Detect which cell encompasses the target text, then output its [x, y] center coordinate. 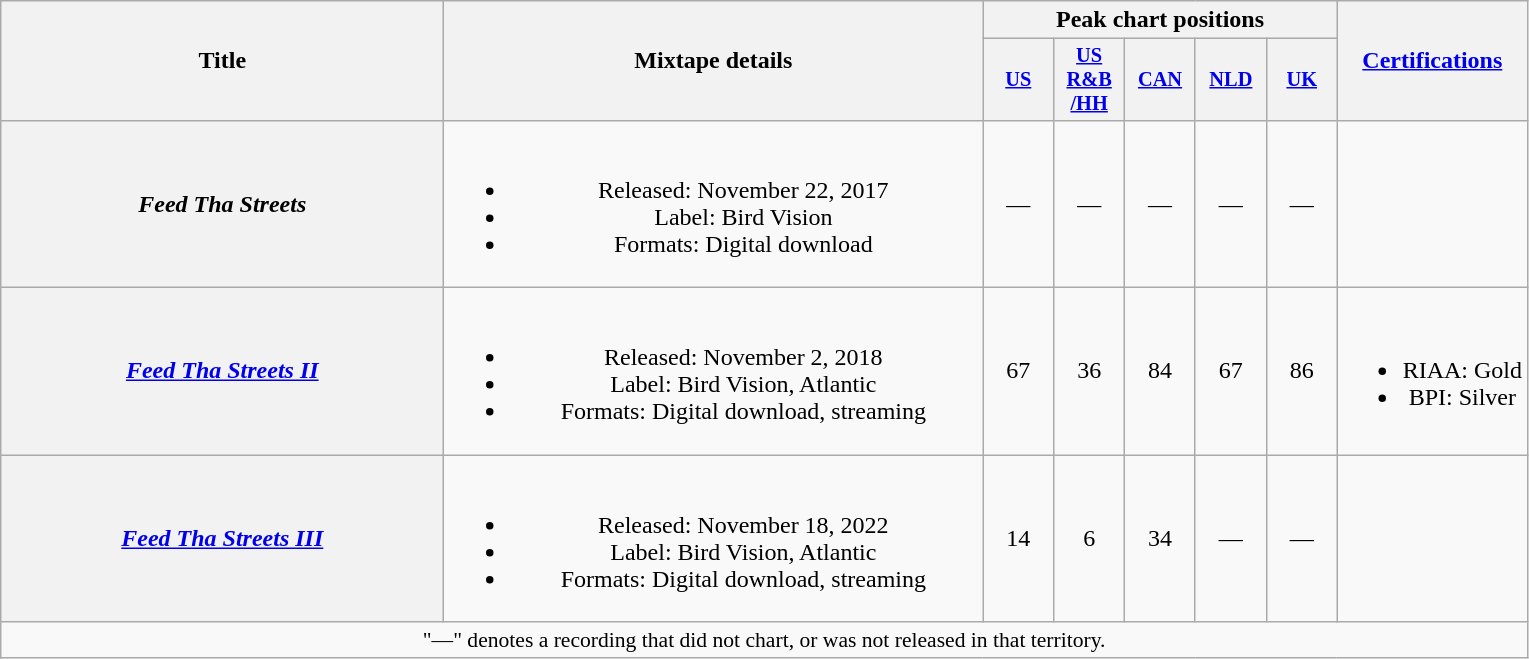
US [1018, 80]
Certifications [1432, 61]
Released: November 18, 2022Label: Bird Vision, AtlanticFormats: Digital download, streaming [714, 538]
Title [222, 61]
Feed Tha Streets [222, 204]
6 [1090, 538]
36 [1090, 372]
USR&B/HH [1090, 80]
Mixtape details [714, 61]
"—" denotes a recording that did not chart, or was not released in that territory. [764, 640]
Released: November 2, 2018Label: Bird Vision, AtlanticFormats: Digital download, streaming [714, 372]
Feed Tha Streets III [222, 538]
Released: November 22, 2017Label: Bird VisionFormats: Digital download [714, 204]
UK [1302, 80]
Peak chart positions [1160, 20]
CAN [1160, 80]
86 [1302, 372]
RIAA: GoldBPI: Silver [1432, 372]
14 [1018, 538]
Feed Tha Streets II [222, 372]
NLD [1230, 80]
34 [1160, 538]
84 [1160, 372]
